Determine the [x, y] coordinate at the center of the cell enclosing the given text.  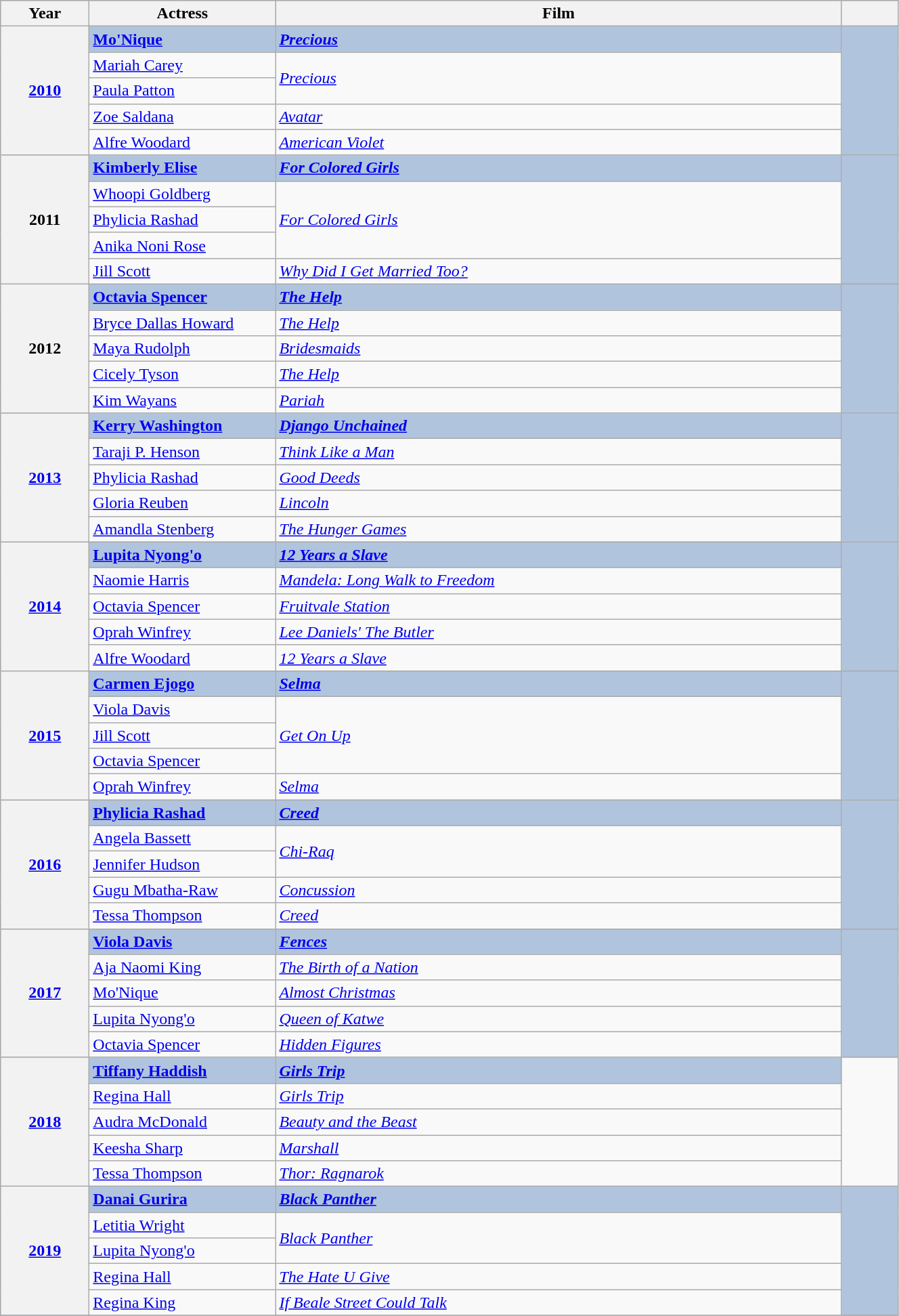
Keesha Sharp [183, 1148]
2010 [45, 91]
Lee Daniels' The Butler [559, 632]
Avatar [559, 116]
Why Did I Get Married Too? [559, 271]
Audra McDonald [183, 1122]
2011 [45, 219]
Cicely Tyson [183, 375]
Almost Christmas [559, 993]
Anika Noni Rose [183, 245]
Mandela: Long Walk to Freedom [559, 580]
Kerry Washington [183, 426]
Beauty and the Beast [559, 1122]
Fences [559, 941]
American Violet [559, 142]
2019 [45, 1251]
Amandla Stenberg [183, 529]
Tiffany Haddish [183, 1070]
Kimberly Elise [183, 168]
Queen of Katwe [559, 1019]
Zoe Saldana [183, 116]
2016 [45, 864]
2014 [45, 606]
Danai Gurira [183, 1200]
Mariah Carey [183, 65]
Pariah [559, 400]
Gugu Mbatha-Raw [183, 890]
Kim Wayans [183, 400]
Maya Rudolph [183, 349]
Lincoln [559, 503]
Think Like a Man [559, 452]
The Birth of a Nation [559, 967]
Year [45, 14]
2017 [45, 993]
Chi-Raq [559, 851]
Film [559, 14]
2012 [45, 348]
Carmen Ejogo [183, 683]
Bryce Dallas Howard [183, 323]
Angela Bassett [183, 839]
Good Deeds [559, 477]
2015 [45, 735]
Regina King [183, 1302]
Concussion [559, 890]
Fruitvale Station [559, 606]
2013 [45, 477]
2018 [45, 1122]
Paula Patton [183, 91]
If Beale Street Could Talk [559, 1302]
The Hate U Give [559, 1277]
Taraji P. Henson [183, 452]
Hidden Figures [559, 1044]
Thor: Ragnarok [559, 1174]
Get On Up [559, 735]
Naomie Harris [183, 580]
Marshall [559, 1148]
The Hunger Games [559, 529]
Jennifer Hudson [183, 864]
Django Unchained [559, 426]
Actress [183, 14]
Aja Naomi King [183, 967]
Letitia Wright [183, 1225]
Bridesmaids [559, 349]
Whoopi Goldberg [183, 194]
Gloria Reuben [183, 503]
